Detect which cell encompasses the target text, then output its [X, Y] center coordinate. 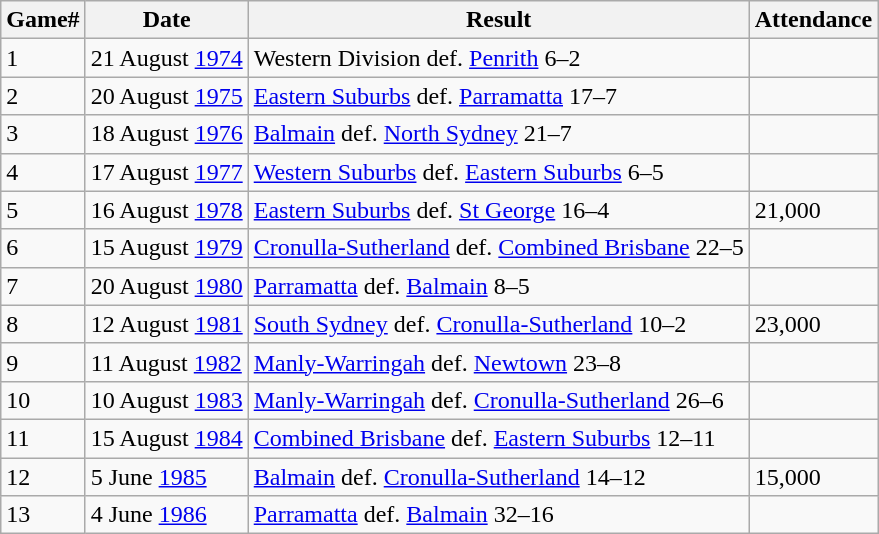
Result [498, 20]
Eastern Suburbs def. St George 16–4 [498, 210]
11 August 1982 [166, 362]
10 [43, 400]
2 [43, 96]
12 [43, 477]
21,000 [813, 210]
Date [166, 20]
Manly-Warringah def. Cronulla-Sutherland 26–6 [498, 400]
20 August 1975 [166, 96]
8 [43, 324]
18 August 1976 [166, 134]
Parramatta def. Balmain 32–16 [498, 515]
Parramatta def. Balmain 8–5 [498, 286]
Balmain def. Cronulla-Sutherland 14–12 [498, 477]
7 [43, 286]
4 June 1986 [166, 515]
15,000 [813, 477]
12 August 1981 [166, 324]
6 [43, 248]
Combined Brisbane def. Eastern Suburbs 12–11 [498, 438]
Manly-Warringah def. Newtown 23–8 [498, 362]
Western Suburbs def. Eastern Suburbs 6–5 [498, 172]
3 [43, 134]
Eastern Suburbs def. Parramatta 17–7 [498, 96]
Cronulla-Sutherland def. Combined Brisbane 22–5 [498, 248]
Attendance [813, 20]
23,000 [813, 324]
1 [43, 58]
Western Division def. Penrith 6–2 [498, 58]
21 August 1974 [166, 58]
Game# [43, 20]
20 August 1980 [166, 286]
Balmain def. North Sydney 21–7 [498, 134]
11 [43, 438]
17 August 1977 [166, 172]
15 August 1979 [166, 248]
4 [43, 172]
13 [43, 515]
16 August 1978 [166, 210]
9 [43, 362]
South Sydney def. Cronulla-Sutherland 10–2 [498, 324]
5 June 1985 [166, 477]
10 August 1983 [166, 400]
15 August 1984 [166, 438]
5 [43, 210]
